Scan for the cell matching the given text and deliver its (x, y) coordinate at center. 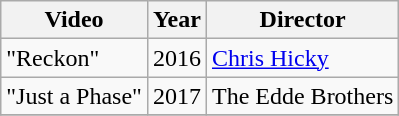
"Reckon" (74, 58)
"Just a Phase" (74, 96)
Video (74, 20)
The Edde Brothers (302, 96)
Chris Hicky (302, 58)
Director (302, 20)
Year (176, 20)
2016 (176, 58)
2017 (176, 96)
